Scan for the cell matching the given text and deliver its [x, y] coordinate at center. 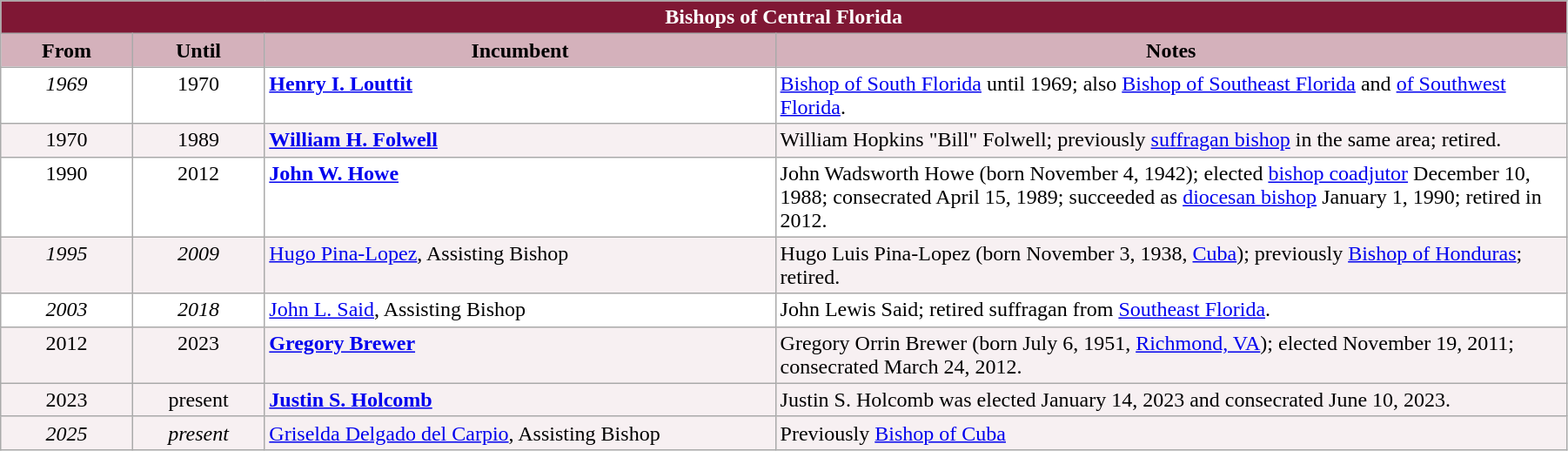
1969 [67, 96]
Bishops of Central Florida [784, 17]
John W. Howe [520, 197]
1989 [198, 140]
Griselda Delgado del Carpio, Assisting Bishop [520, 433]
Incumbent [520, 50]
William H. Folwell [520, 140]
2003 [67, 310]
John L. Said, Assisting Bishop [520, 310]
From [67, 50]
1990 [67, 197]
Henry I. Louttit [520, 96]
Until [198, 50]
Justin S. Holcomb [520, 400]
Hugo Pina-Lopez, Assisting Bishop [520, 265]
Justin S. Holcomb was elected January 14, 2023 and consecrated June 10, 2023. [1171, 400]
John Lewis Said; retired suffragan from Southeast Florida. [1171, 310]
2018 [198, 310]
Gregory Orrin Brewer (born July 6, 1951, Richmond, VA); elected November 19, 2011; consecrated March 24, 2012. [1171, 355]
William Hopkins "Bill" Folwell; previously suffragan bishop in the same area; retired. [1171, 140]
Notes [1171, 50]
1995 [67, 265]
Bishop of South Florida until 1969; also Bishop of Southeast Florida and of Southwest Florida. [1171, 96]
Previously Bishop of Cuba [1171, 433]
Gregory Brewer [520, 355]
2009 [198, 265]
Hugo Luis Pina-Lopez (born November 3, 1938, Cuba); previously Bishop of Honduras; retired. [1171, 265]
2025 [67, 433]
